Locate the cell with the specified text and output its (x, y) center coordinate. 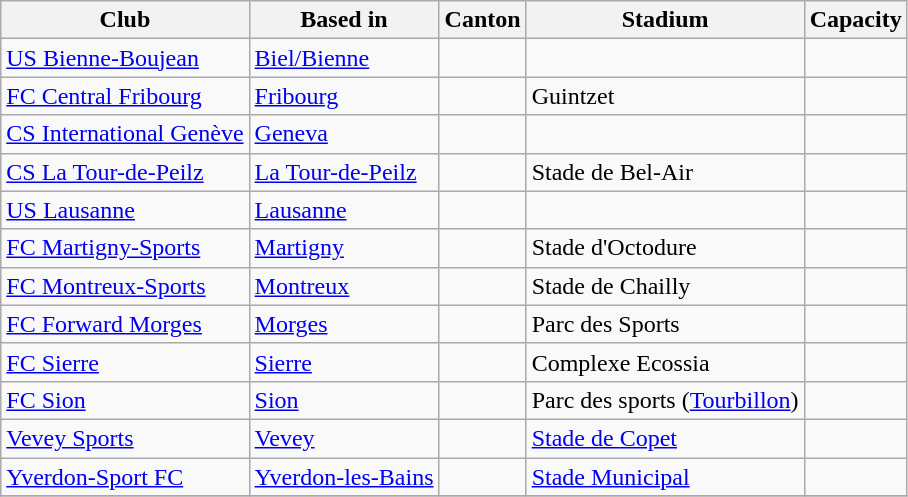
Parc des sports (Tourbillon) (665, 400)
Vevey Sports (125, 438)
Biel/Bienne (344, 58)
Sion (344, 400)
FC Sierre (125, 362)
Yverdon-Sport FC (125, 477)
Guintzet (665, 96)
Fribourg (344, 96)
Lausanne (344, 210)
Stade d'Octodure (665, 248)
Stade Municipal (665, 477)
FC Montreux-Sports (125, 286)
Yverdon-les-Bains (344, 477)
Montreux (344, 286)
Capacity (856, 20)
Based in (344, 20)
Club (125, 20)
Stade de Bel-Air (665, 172)
FC Sion (125, 400)
US Lausanne (125, 210)
FC Central Fribourg (125, 96)
Parc des Sports (665, 324)
La Tour-de-Peilz (344, 172)
CS La Tour-de-Peilz (125, 172)
Complexe Ecossia (665, 362)
Morges (344, 324)
Stade de Copet (665, 438)
Stadium (665, 20)
Canton (482, 20)
FC Martigny-Sports (125, 248)
Martigny (344, 248)
US Bienne-Boujean (125, 58)
CS International Genève (125, 134)
FC Forward Morges (125, 324)
Vevey (344, 438)
Sierre (344, 362)
Stade de Chailly (665, 286)
Geneva (344, 134)
